For the text-containing cell, return its midpoint in [x, y] coordinate format. 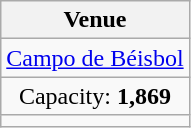
Venue [95, 20]
Campo de Béisbol [95, 58]
Capacity: 1,869 [95, 96]
